Capture the cell that displays the provided text and extract its [X, Y] central coordinate. 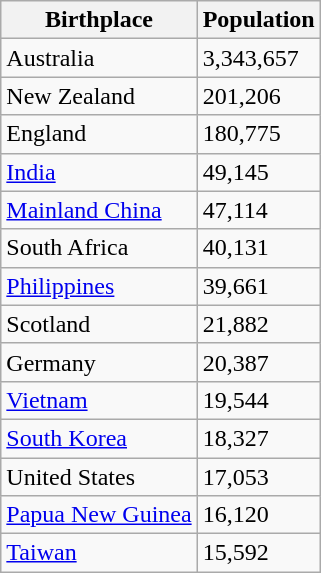
20,387 [258, 362]
England [99, 134]
3,343,657 [258, 58]
201,206 [258, 96]
17,053 [258, 477]
Philippines [99, 286]
India [99, 172]
15,592 [258, 553]
Birthplace [99, 20]
39,661 [258, 286]
19,544 [258, 400]
18,327 [258, 438]
Scotland [99, 324]
16,120 [258, 515]
Vietnam [99, 400]
New Zealand [99, 96]
47,114 [258, 210]
United States [99, 477]
49,145 [258, 172]
Mainland China [99, 210]
South Africa [99, 248]
21,882 [258, 324]
180,775 [258, 134]
Australia [99, 58]
Taiwan [99, 553]
Population [258, 20]
40,131 [258, 248]
Papua New Guinea [99, 515]
Germany [99, 362]
South Korea [99, 438]
